Scan for the cell matching the given text and deliver its [X, Y] coordinate at center. 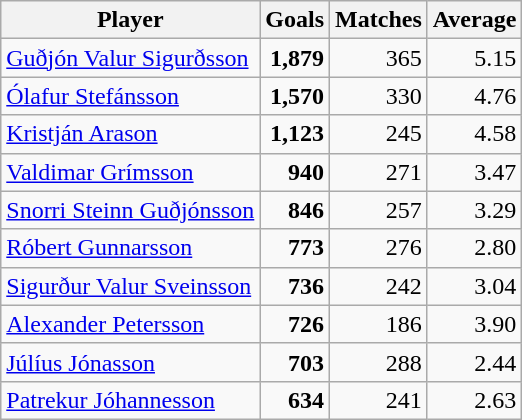
Kristján Arason [130, 134]
245 [379, 134]
940 [295, 172]
Average [474, 20]
4.76 [474, 96]
1,879 [295, 58]
Guðjón Valur Sigurðsson [130, 58]
Snorri Steinn Guðjónsson [130, 210]
186 [379, 324]
726 [295, 324]
1,123 [295, 134]
271 [379, 172]
Patrekur Jóhannesson [130, 400]
2.80 [474, 248]
Róbert Gunnarsson [130, 248]
330 [379, 96]
736 [295, 286]
773 [295, 248]
Alexander Petersson [130, 324]
Goals [295, 20]
2.63 [474, 400]
846 [295, 210]
365 [379, 58]
Player [130, 20]
2.44 [474, 362]
3.29 [474, 210]
242 [379, 286]
5.15 [474, 58]
634 [295, 400]
1,570 [295, 96]
Ólafur Stefánsson [130, 96]
276 [379, 248]
Sigurður Valur Sveinsson [130, 286]
Matches [379, 20]
3.04 [474, 286]
3.90 [474, 324]
Júlíus Jónasson [130, 362]
4.58 [474, 134]
257 [379, 210]
703 [295, 362]
3.47 [474, 172]
Valdimar Grímsson [130, 172]
241 [379, 400]
288 [379, 362]
